Capture the cell that displays the provided text and extract its (x, y) central coordinate. 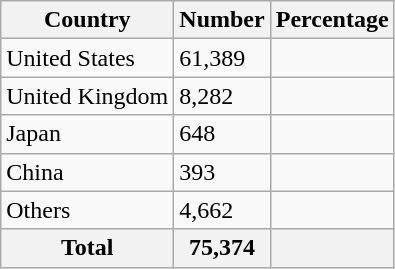
Japan (88, 134)
China (88, 172)
Others (88, 210)
8,282 (222, 96)
4,662 (222, 210)
United States (88, 58)
75,374 (222, 248)
393 (222, 172)
61,389 (222, 58)
Total (88, 248)
Number (222, 20)
United Kingdom (88, 96)
Percentage (332, 20)
Country (88, 20)
648 (222, 134)
